Provide the [X, Y] coordinate of the cell's center where the given text is located.  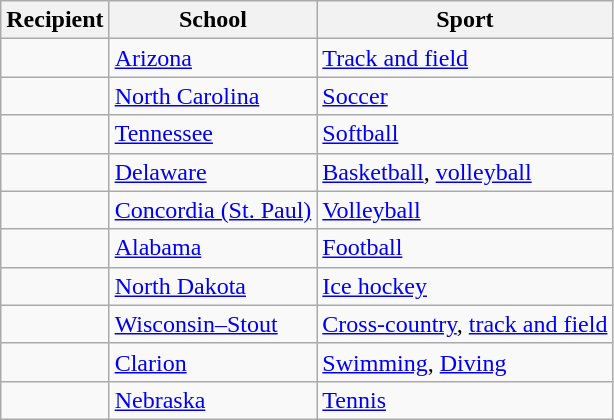
Swimming, Diving [465, 362]
Arizona [213, 58]
Football [465, 248]
Cross-country, track and field [465, 324]
Alabama [213, 248]
Delaware [213, 172]
School [213, 20]
Tennis [465, 400]
Wisconsin–Stout [213, 324]
Nebraska [213, 400]
Tennessee [213, 134]
Clarion [213, 362]
Sport [465, 20]
Ice hockey [465, 286]
North Dakota [213, 286]
Basketball, volleyball [465, 172]
Concordia (St. Paul) [213, 210]
Softball [465, 134]
North Carolina [213, 96]
Soccer [465, 96]
Recipient [55, 20]
Track and field [465, 58]
Volleyball [465, 210]
